Determine the (x, y) coordinate at the center of the cell enclosing the given text.  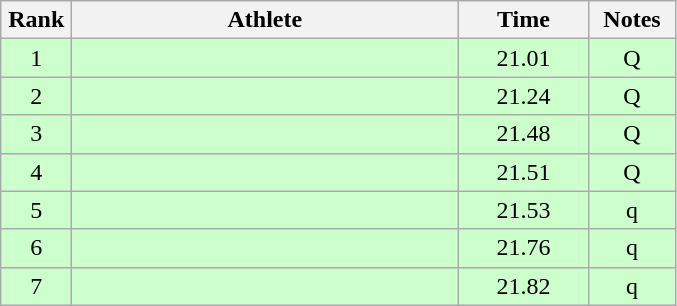
1 (36, 58)
Notes (632, 20)
21.82 (524, 286)
Time (524, 20)
21.53 (524, 210)
3 (36, 134)
4 (36, 172)
Athlete (265, 20)
7 (36, 286)
21.24 (524, 96)
5 (36, 210)
21.01 (524, 58)
21.48 (524, 134)
21.51 (524, 172)
21.76 (524, 248)
2 (36, 96)
6 (36, 248)
Rank (36, 20)
